Provide the [x, y] coordinate of the cell's center where the given text is located.  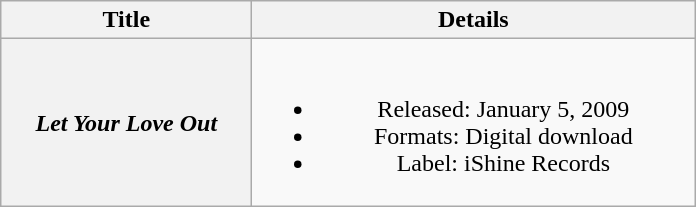
Let Your Love Out [126, 122]
Details [474, 20]
Released: January 5, 2009Formats: Digital downloadLabel: iShine Records [474, 122]
Title [126, 20]
